Pinpoint the cell where the given text exists, returning its [X, Y] midpoint coordinate. 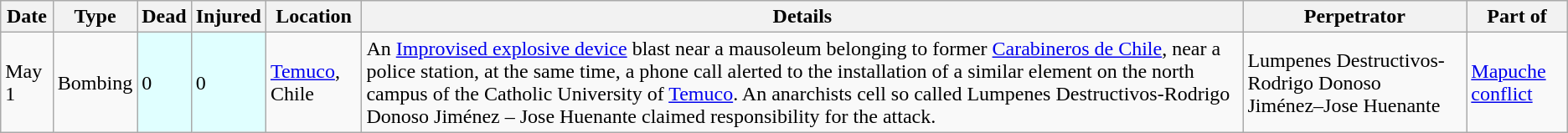
Temuco, Chile [313, 82]
Details [802, 17]
Part of [1517, 17]
Date [27, 17]
Mapuche conflict [1517, 82]
Bombing [95, 82]
May 1 [27, 82]
Lumpenes Destructivos-Rodrigo Donoso Jiménez–Jose Huenante [1355, 82]
Injured [228, 17]
Location [313, 17]
Type [95, 17]
Perpetrator [1355, 17]
Dead [164, 17]
